Scan for the cell matching the given text and deliver its [X, Y] coordinate at center. 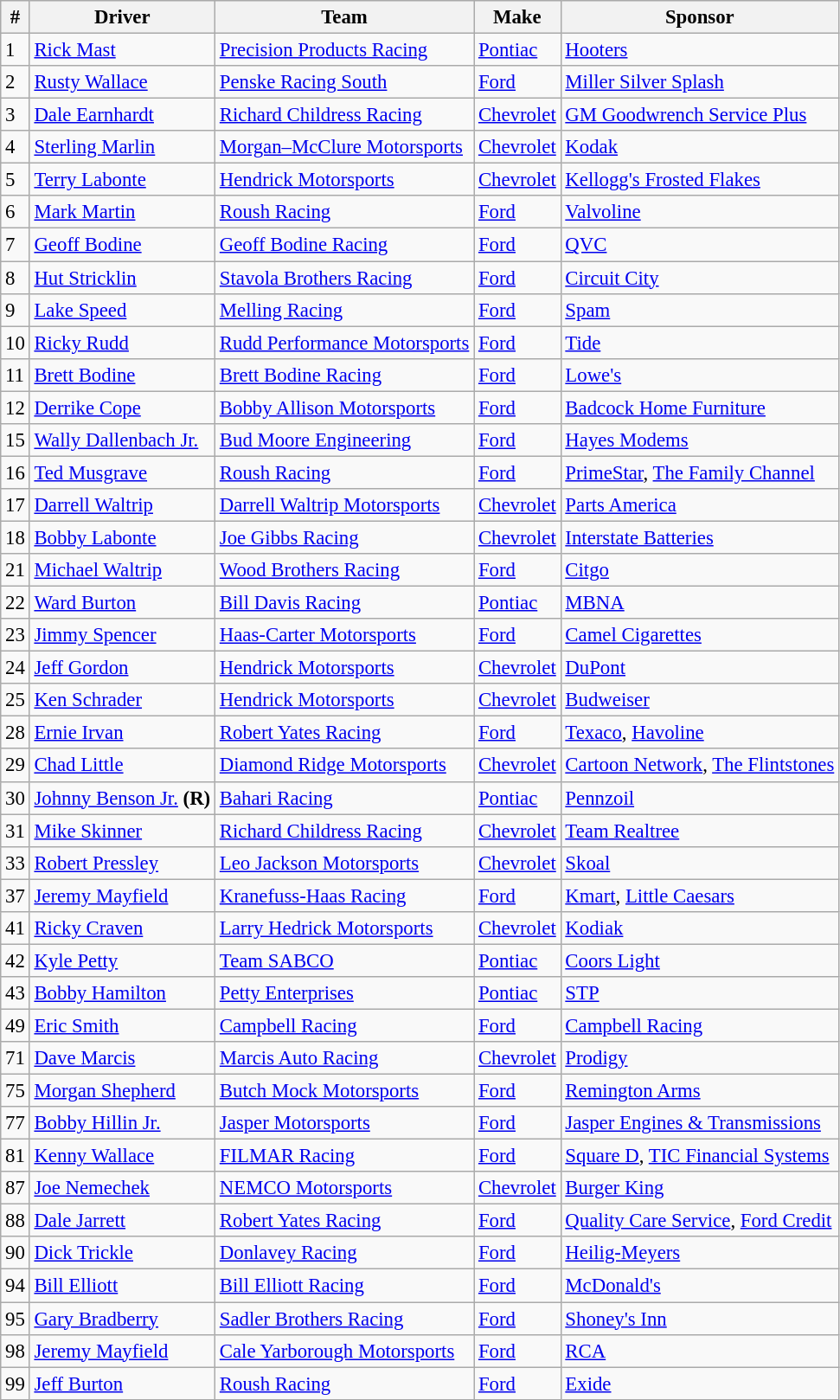
Prodigy [700, 1058]
49 [16, 1025]
28 [16, 733]
Ricky Craven [122, 928]
Kenny Wallace [122, 1156]
Bahari Racing [344, 798]
Geoff Bodine [122, 245]
31 [16, 831]
41 [16, 928]
Cale Yarborough Motorsports [344, 1351]
5 [16, 180]
Ernie Irvan [122, 733]
Quality Care Service, Ford Credit [700, 1221]
30 [16, 798]
Team Realtree [700, 831]
Kranefuss-Haas Racing [344, 896]
81 [16, 1156]
75 [16, 1091]
33 [16, 863]
Darrell Waltrip Motorsports [344, 505]
87 [16, 1188]
17 [16, 505]
Joe Nemechek [122, 1188]
Bobby Hamilton [122, 993]
Lake Speed [122, 310]
Exide [700, 1384]
Precision Products Racing [344, 50]
1 [16, 50]
12 [16, 408]
Butch Mock Motorsports [344, 1091]
Coors Light [700, 960]
Circuit City [700, 278]
Jimmy Spencer [122, 635]
Kodak [700, 147]
Cartoon Network, The Flintstones [700, 766]
Ricky Rudd [122, 343]
Square D, TIC Financial Systems [700, 1156]
Bobby Hillin Jr. [122, 1123]
95 [16, 1319]
Parts America [700, 505]
Wally Dallenbach Jr. [122, 440]
STP [700, 993]
88 [16, 1221]
Terry Labonte [122, 180]
10 [16, 343]
Camel Cigarettes [700, 635]
FILMAR Racing [344, 1156]
Leo Jackson Motorsports [344, 863]
Bill Davis Racing [344, 603]
NEMCO Motorsports [344, 1188]
24 [16, 668]
99 [16, 1384]
94 [16, 1286]
Citgo [700, 570]
Kodiak [700, 928]
Haas-Carter Motorsports [344, 635]
Wood Brothers Racing [344, 570]
Miller Silver Splash [700, 82]
22 [16, 603]
Penske Racing South [344, 82]
Ward Burton [122, 603]
Team SABCO [344, 960]
Rusty Wallace [122, 82]
4 [16, 147]
Jasper Engines & Transmissions [700, 1123]
Jasper Motorsports [344, 1123]
Mark Martin [122, 212]
Larry Hedrick Motorsports [344, 928]
7 [16, 245]
2 [16, 82]
Valvoline [700, 212]
Melling Racing [344, 310]
# [16, 17]
16 [16, 472]
Donlavey Racing [344, 1254]
Hooters [700, 50]
15 [16, 440]
Michael Waltrip [122, 570]
Sponsor [700, 17]
Dave Marcis [122, 1058]
Diamond Ridge Motorsports [344, 766]
37 [16, 896]
Badcock Home Furniture [700, 408]
43 [16, 993]
21 [16, 570]
Pennzoil [700, 798]
PrimeStar, The Family Channel [700, 472]
Marcis Auto Racing [344, 1058]
Hut Stricklin [122, 278]
Brett Bodine Racing [344, 375]
Shoney's Inn [700, 1319]
Morgan Shepherd [122, 1091]
90 [16, 1254]
3 [16, 115]
Dale Earnhardt [122, 115]
Texaco, Havoline [700, 733]
77 [16, 1123]
9 [16, 310]
Hayes Modems [700, 440]
Ken Schrader [122, 700]
Sadler Brothers Racing [344, 1319]
DuPont [700, 668]
Driver [122, 17]
Lowe's [700, 375]
8 [16, 278]
McDonald's [700, 1286]
Kyle Petty [122, 960]
42 [16, 960]
Derrike Cope [122, 408]
71 [16, 1058]
Bud Moore Engineering [344, 440]
Rudd Performance Motorsports [344, 343]
Mike Skinner [122, 831]
23 [16, 635]
Team [344, 17]
Chad Little [122, 766]
Dale Jarrett [122, 1221]
Bill Elliott [122, 1286]
Morgan–McClure Motorsports [344, 147]
Dick Trickle [122, 1254]
Rick Mast [122, 50]
Remington Arms [700, 1091]
25 [16, 700]
Joe Gibbs Racing [344, 537]
RCA [700, 1351]
GM Goodwrench Service Plus [700, 115]
29 [16, 766]
Geoff Bodine Racing [344, 245]
11 [16, 375]
Bobby Allison Motorsports [344, 408]
Stavola Brothers Racing [344, 278]
Jeff Burton [122, 1384]
Kellogg's Frosted Flakes [700, 180]
Burger King [700, 1188]
Spam [700, 310]
QVC [700, 245]
Skoal [700, 863]
Johnny Benson Jr. (R) [122, 798]
Darrell Waltrip [122, 505]
Ted Musgrave [122, 472]
Robert Pressley [122, 863]
18 [16, 537]
Petty Enterprises [344, 993]
Gary Bradberry [122, 1319]
Eric Smith [122, 1025]
Interstate Batteries [700, 537]
Bobby Labonte [122, 537]
Heilig-Meyers [700, 1254]
Budweiser [700, 700]
6 [16, 212]
Sterling Marlin [122, 147]
Kmart, Little Caesars [700, 896]
Brett Bodine [122, 375]
98 [16, 1351]
Bill Elliott Racing [344, 1286]
Jeff Gordon [122, 668]
Tide [700, 343]
MBNA [700, 603]
Make [517, 17]
